Capture the cell that displays the provided text and extract its [x, y] central coordinate. 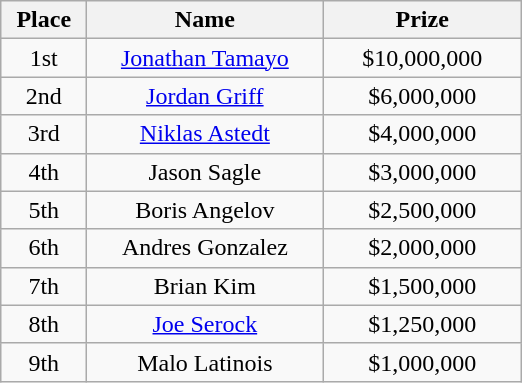
4th [44, 172]
Joe Serock [205, 324]
$1,000,000 [422, 362]
6th [44, 248]
$3,000,000 [422, 172]
$1,500,000 [422, 286]
Prize [422, 20]
Brian Kim [205, 286]
$10,000,000 [422, 58]
$2,000,000 [422, 248]
9th [44, 362]
Malo Latinois [205, 362]
8th [44, 324]
Jordan Griff [205, 96]
Name [205, 20]
Boris Angelov [205, 210]
7th [44, 286]
Jason Sagle [205, 172]
$4,000,000 [422, 134]
2nd [44, 96]
Andres Gonzalez [205, 248]
$1,250,000 [422, 324]
5th [44, 210]
$2,500,000 [422, 210]
1st [44, 58]
3rd [44, 134]
Place [44, 20]
Jonathan Tamayo [205, 58]
$6,000,000 [422, 96]
Niklas Astedt [205, 134]
